From the cell containing the given text, extract its center point as (x, y) coordinate. 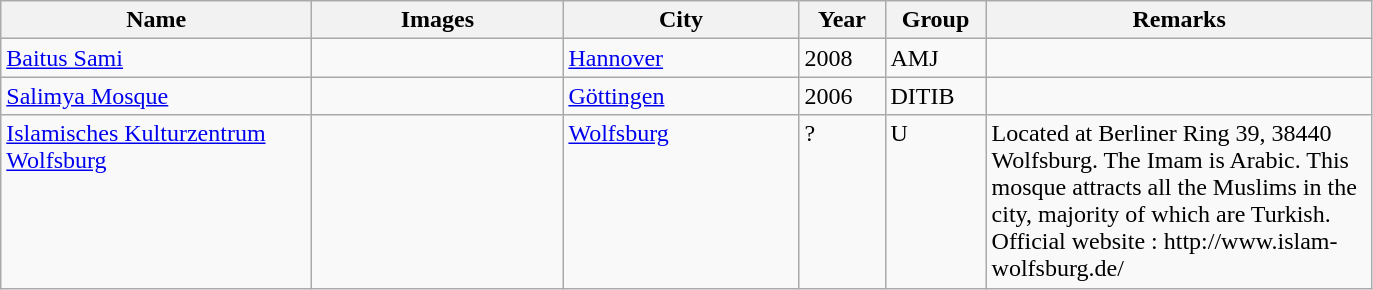
Baitus Sami (156, 58)
City (681, 20)
? (842, 202)
Göttingen (681, 96)
Islamisches Kulturzentrum Wolfsburg (156, 202)
Name (156, 20)
Images (438, 20)
Hannover (681, 58)
Year (842, 20)
Salimya Mosque (156, 96)
2008 (842, 58)
Wolfsburg (681, 202)
U (936, 202)
AMJ (936, 58)
Remarks (1179, 20)
DITIB (936, 96)
Group (936, 20)
2006 (842, 96)
